Capture the cell that displays the provided text and extract its (X, Y) central coordinate. 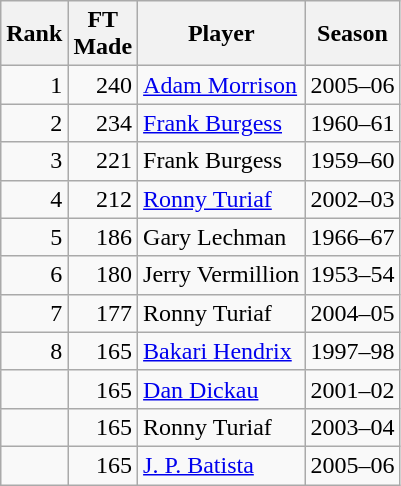
1966–67 (352, 237)
1997–98 (352, 351)
Adam Morrison (222, 85)
234 (103, 123)
Jerry Vermillion (222, 275)
2003–04 (352, 427)
2001–02 (352, 389)
Rank (34, 34)
Season (352, 34)
J. P. Batista (222, 465)
1960–61 (352, 123)
186 (103, 237)
212 (103, 199)
Dan Dickau (222, 389)
2002–03 (352, 199)
2 (34, 123)
FTMade (103, 34)
7 (34, 313)
180 (103, 275)
3 (34, 161)
1959–60 (352, 161)
177 (103, 313)
Player (222, 34)
Gary Lechman (222, 237)
6 (34, 275)
2004–05 (352, 313)
1 (34, 85)
8 (34, 351)
240 (103, 85)
221 (103, 161)
5 (34, 237)
4 (34, 199)
Bakari Hendrix (222, 351)
1953–54 (352, 275)
